For the text-containing cell, return its midpoint in (x, y) coordinate format. 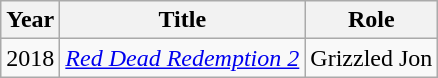
Role (372, 20)
Red Dead Redemption 2 (182, 58)
Grizzled Jon (372, 58)
2018 (30, 58)
Title (182, 20)
Year (30, 20)
